From the cell containing the given text, extract its center point as [x, y] coordinate. 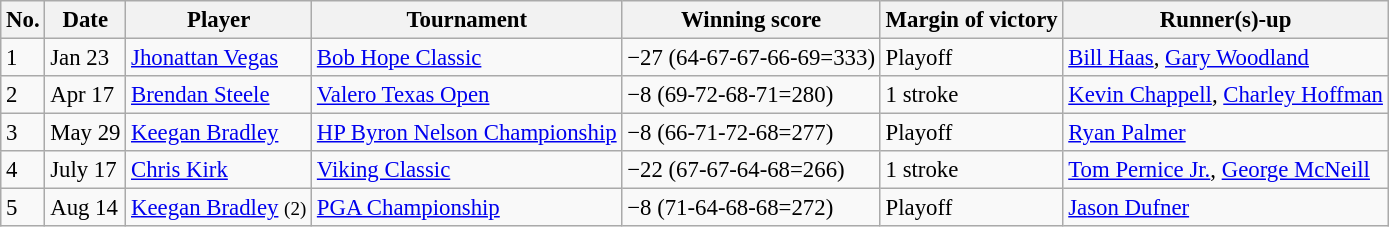
Valero Texas Open [467, 95]
Tournament [467, 20]
Aug 14 [86, 208]
Winning score [751, 20]
Keegan Bradley [219, 133]
Keegan Bradley (2) [219, 208]
−27 (64-67-67-66-69=333) [751, 58]
2 [23, 95]
July 17 [86, 170]
No. [23, 20]
Jhonattan Vegas [219, 58]
Bob Hope Classic [467, 58]
−8 (69-72-68-71=280) [751, 95]
4 [23, 170]
3 [23, 133]
Jason Dufner [1226, 208]
PGA Championship [467, 208]
Margin of victory [972, 20]
Kevin Chappell, Charley Hoffman [1226, 95]
Runner(s)-up [1226, 20]
Apr 17 [86, 95]
Jan 23 [86, 58]
Ryan Palmer [1226, 133]
Player [219, 20]
Brendan Steele [219, 95]
5 [23, 208]
−8 (66-71-72-68=277) [751, 133]
1 [23, 58]
Tom Pernice Jr., George McNeill [1226, 170]
−8 (71-64-68-68=272) [751, 208]
May 29 [86, 133]
HP Byron Nelson Championship [467, 133]
Bill Haas, Gary Woodland [1226, 58]
Viking Classic [467, 170]
Chris Kirk [219, 170]
Date [86, 20]
−22 (67-67-64-68=266) [751, 170]
